Pinpoint the cell where the given text exists, returning its (x, y) midpoint coordinate. 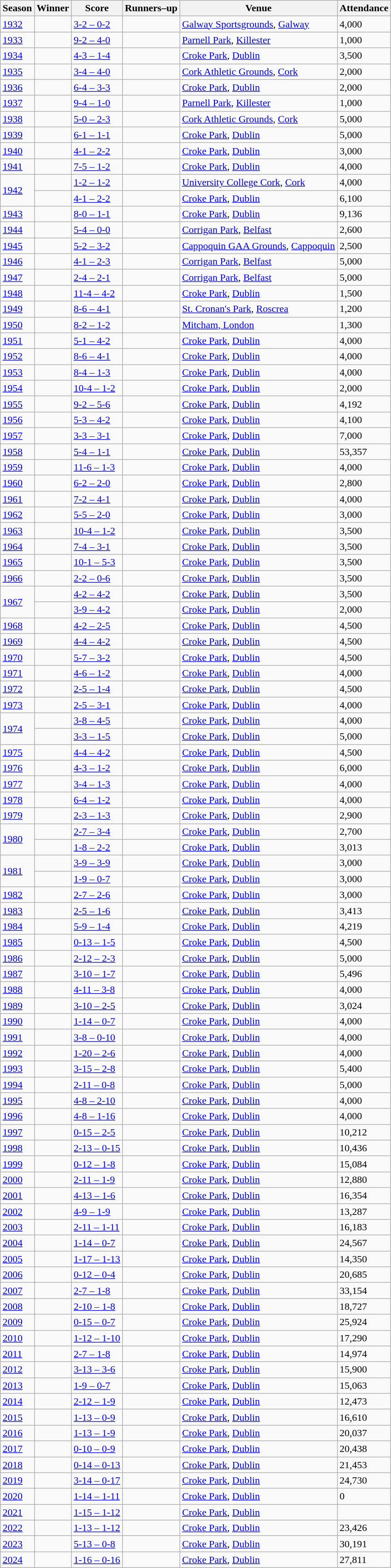
1,200 (364, 309)
6,100 (364, 198)
1940 (17, 151)
0-13 – 1-5 (97, 942)
24,730 (364, 1481)
15,900 (364, 1370)
1974 (17, 729)
0 (364, 1496)
1947 (17, 277)
17,290 (364, 1338)
1960 (17, 483)
2-4 – 2-1 (97, 277)
1966 (17, 578)
15,084 (364, 1164)
0-12 – 1-8 (97, 1164)
2000 (17, 1180)
1955 (17, 404)
4-1 – 2-3 (97, 262)
2-13 – 0-15 (97, 1148)
1-12 – 1-10 (97, 1338)
4,219 (364, 926)
5,496 (364, 974)
2022 (17, 1528)
2006 (17, 1275)
1976 (17, 768)
4-3 – 1-4 (97, 56)
10,436 (364, 1148)
1998 (17, 1148)
1-17 – 1-13 (97, 1259)
15,063 (364, 1385)
5-13 – 0-8 (97, 1544)
1948 (17, 293)
1987 (17, 974)
1975 (17, 752)
9-2 – 5-6 (97, 404)
5-3 – 4-2 (97, 420)
11-4 – 4-2 (97, 293)
1939 (17, 135)
3-10 – 1-7 (97, 974)
2,500 (364, 246)
1,300 (364, 325)
2012 (17, 1370)
Mitcham, London (258, 325)
2-11 – 0-8 (97, 1085)
1936 (17, 87)
20,037 (364, 1433)
1-13 – 1-12 (97, 1528)
4-2 – 4-2 (97, 594)
1937 (17, 103)
1959 (17, 467)
3-9 – 4-2 (97, 610)
9-2 – 4-0 (97, 40)
2,800 (364, 483)
1-20 – 2-6 (97, 1053)
Galway Sportsgrounds, Galway (258, 24)
4-8 – 2-10 (97, 1101)
2004 (17, 1243)
1985 (17, 942)
Winner (52, 8)
1980 (17, 839)
2024 (17, 1560)
3-13 – 3-6 (97, 1370)
2017 (17, 1449)
1963 (17, 531)
2013 (17, 1385)
Runners–up (151, 8)
4,192 (364, 404)
4-6 – 1-2 (97, 673)
2007 (17, 1291)
1-8 – 2-2 (97, 847)
2-10 – 1-8 (97, 1306)
6-4 – 1-2 (97, 800)
7-2 – 4-1 (97, 499)
2-5 – 1-4 (97, 689)
St. Cronan's Park, Roscrea (258, 309)
3-3 – 3-1 (97, 435)
1-16 – 0-16 (97, 1560)
1996 (17, 1116)
3-9 – 3-9 (97, 863)
1942 (17, 190)
1971 (17, 673)
4,100 (364, 420)
0-12 – 0-4 (97, 1275)
1997 (17, 1132)
Venue (258, 8)
5-0 – 2-3 (97, 119)
4-11 – 3-8 (97, 990)
3-4 – 4-0 (97, 72)
1965 (17, 562)
30,191 (364, 1544)
5-5 – 2-0 (97, 515)
0-10 – 0-9 (97, 1449)
14,350 (364, 1259)
2010 (17, 1338)
1950 (17, 325)
2-11 – 1-11 (97, 1227)
2014 (17, 1401)
1961 (17, 499)
1956 (17, 420)
1946 (17, 262)
27,811 (364, 1560)
1978 (17, 800)
53,357 (364, 451)
2021 (17, 1512)
2005 (17, 1259)
4-9 – 1-9 (97, 1212)
1986 (17, 958)
3-15 – 2-8 (97, 1069)
3,024 (364, 1006)
0-15 – 2-5 (97, 1132)
4-2 – 2-5 (97, 626)
Cappoquin GAA Grounds, Cappoquin (258, 246)
1957 (17, 435)
5,400 (364, 1069)
4-3 – 1-2 (97, 768)
1-13 – 1-9 (97, 1433)
1949 (17, 309)
1990 (17, 1021)
1979 (17, 816)
1958 (17, 451)
1992 (17, 1053)
2-3 – 1-3 (97, 816)
1999 (17, 1164)
5-1 – 4-2 (97, 341)
2,900 (364, 816)
12,473 (364, 1401)
9,136 (364, 214)
16,610 (364, 1417)
2-5 – 1-6 (97, 910)
9-4 – 1-0 (97, 103)
Season (17, 8)
1-2 – 1-2 (97, 182)
2009 (17, 1322)
18,727 (364, 1306)
8-0 – 1-1 (97, 214)
6-2 – 2-0 (97, 483)
University College Cork, Cork (258, 182)
1973 (17, 705)
3,413 (364, 910)
1933 (17, 40)
1993 (17, 1069)
1967 (17, 602)
1988 (17, 990)
24,567 (364, 1243)
3-3 – 1-5 (97, 737)
2015 (17, 1417)
6-4 – 3-3 (97, 87)
1989 (17, 1006)
1934 (17, 56)
1-13 – 0-9 (97, 1417)
2,600 (364, 230)
1982 (17, 895)
1,500 (364, 293)
16,183 (364, 1227)
2011 (17, 1354)
4-8 – 1-16 (97, 1116)
23,426 (364, 1528)
3-2 – 0-2 (97, 24)
6,000 (364, 768)
1-15 – 1-12 (97, 1512)
6-1 – 1-1 (97, 135)
2019 (17, 1481)
2020 (17, 1496)
3-14 – 0-17 (97, 1481)
12,880 (364, 1180)
1964 (17, 547)
2018 (17, 1464)
1991 (17, 1037)
16,354 (364, 1195)
2-7 – 3-4 (97, 831)
2016 (17, 1433)
20,438 (364, 1449)
1972 (17, 689)
7,000 (364, 435)
2-12 – 2-3 (97, 958)
5-9 – 1-4 (97, 926)
25,924 (364, 1322)
1932 (17, 24)
5-2 – 3-2 (97, 246)
8-2 – 1-2 (97, 325)
5-4 – 0-0 (97, 230)
1935 (17, 72)
Attendance (364, 8)
1945 (17, 246)
10-1 – 5-3 (97, 562)
5-4 – 1-1 (97, 451)
1983 (17, 910)
1-14 – 1-11 (97, 1496)
1994 (17, 1085)
2-7 – 2-6 (97, 895)
7-5 – 1-2 (97, 166)
1938 (17, 119)
4-13 – 1-6 (97, 1195)
2001 (17, 1195)
1977 (17, 784)
2003 (17, 1227)
11-6 – 1-3 (97, 467)
1970 (17, 657)
1954 (17, 388)
0-15 – 0-7 (97, 1322)
0-14 – 0-13 (97, 1464)
1984 (17, 926)
1962 (17, 515)
2023 (17, 1544)
1968 (17, 626)
20,685 (364, 1275)
1943 (17, 214)
5-7 – 3-2 (97, 657)
1944 (17, 230)
1941 (17, 166)
1995 (17, 1101)
13,287 (364, 1212)
2-5 – 3-1 (97, 705)
14,974 (364, 1354)
2-11 – 1-9 (97, 1180)
1969 (17, 641)
7-4 – 3-1 (97, 547)
3-8 – 4-5 (97, 721)
3-4 – 1-3 (97, 784)
1953 (17, 372)
21,453 (364, 1464)
2-12 – 1-9 (97, 1401)
Score (97, 8)
2-2 – 0-6 (97, 578)
1952 (17, 356)
2008 (17, 1306)
1981 (17, 871)
33,154 (364, 1291)
8-4 – 1-3 (97, 372)
2,700 (364, 831)
10,212 (364, 1132)
3,013 (364, 847)
1951 (17, 341)
2002 (17, 1212)
3-10 – 2-5 (97, 1006)
3-8 – 0-10 (97, 1037)
